Determine the (X, Y) coordinate at the center of the cell enclosing the given text.  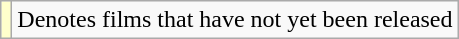
Denotes films that have not yet been released (235, 20)
